Locate the cell with the specified text and output its [x, y] center coordinate. 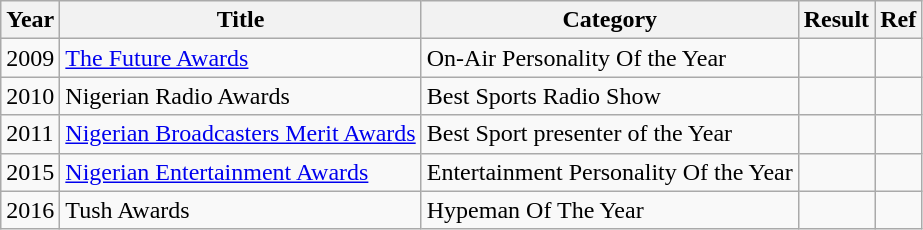
Title [240, 20]
Entertainment Personality Of the Year [610, 172]
2010 [30, 96]
2015 [30, 172]
Best Sports Radio Show [610, 96]
2011 [30, 134]
Tush Awards [240, 210]
Hypeman Of The Year [610, 210]
Nigerian Entertainment Awards [240, 172]
Year [30, 20]
On-Air Personality Of the Year [610, 58]
Ref [898, 20]
Nigerian Radio Awards [240, 96]
Category [610, 20]
2016 [30, 210]
2009 [30, 58]
Best Sport presenter of the Year [610, 134]
Nigerian Broadcasters Merit Awards [240, 134]
The Future Awards [240, 58]
Result [836, 20]
